Identify which cell holds the provided text, then report its (X, Y) central coordinate. 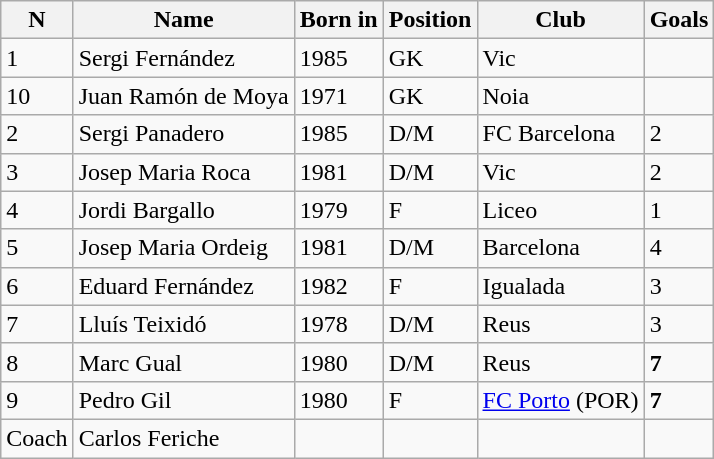
Sergi Panadero (184, 134)
FC Porto (POR) (560, 400)
6 (37, 286)
1979 (338, 210)
Juan Ramón de Moya (184, 96)
Barcelona (560, 248)
Coach (37, 438)
Josep Maria Roca (184, 172)
Born in (338, 20)
Club (560, 20)
5 (37, 248)
10 (37, 96)
Liceo (560, 210)
Eduard Fernández (184, 286)
Igualada (560, 286)
Carlos Feriche (184, 438)
Position (430, 20)
Lluís Teixidó (184, 324)
Jordi Bargallo (184, 210)
FC Barcelona (560, 134)
Josep Maria Ordeig (184, 248)
Sergi Fernández (184, 58)
1978 (338, 324)
Noia (560, 96)
Name (184, 20)
Pedro Gil (184, 400)
Marc Gual (184, 362)
Goals (679, 20)
1982 (338, 286)
8 (37, 362)
9 (37, 400)
N (37, 20)
1971 (338, 96)
